Provide the [x, y] coordinate of the cell's center where the given text is located.  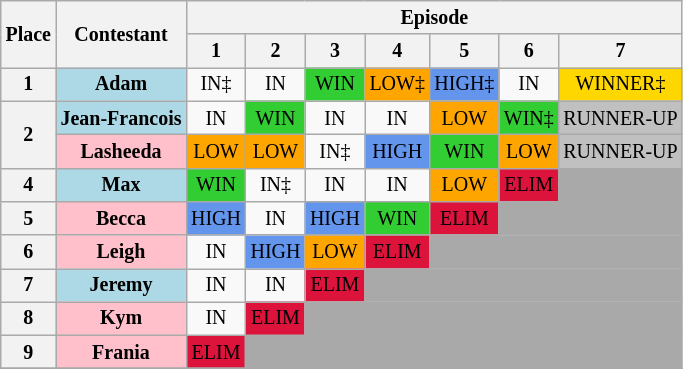
Becca [122, 218]
Max [122, 184]
Episode [434, 18]
Frania [122, 352]
Jean-Francois [122, 118]
Adam [122, 84]
Jeremy [122, 286]
Lasheeda [122, 152]
9 [28, 352]
WIN‡ [528, 118]
HIGH‡ [464, 84]
Place [28, 34]
LOW‡ [398, 84]
Contestant [122, 34]
Leigh [122, 252]
8 [28, 318]
Kym [122, 318]
WINNER‡ [621, 84]
3 [334, 52]
